Scan for the cell matching the given text and deliver its (x, y) coordinate at center. 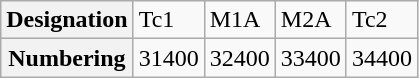
M2A (310, 20)
31400 (168, 58)
34400 (382, 58)
Tc1 (168, 20)
Tc2 (382, 20)
M1A (240, 20)
32400 (240, 58)
33400 (310, 58)
Numbering (67, 58)
Designation (67, 20)
